Extract the [x, y] coordinate from the center of the cell holding the provided text.  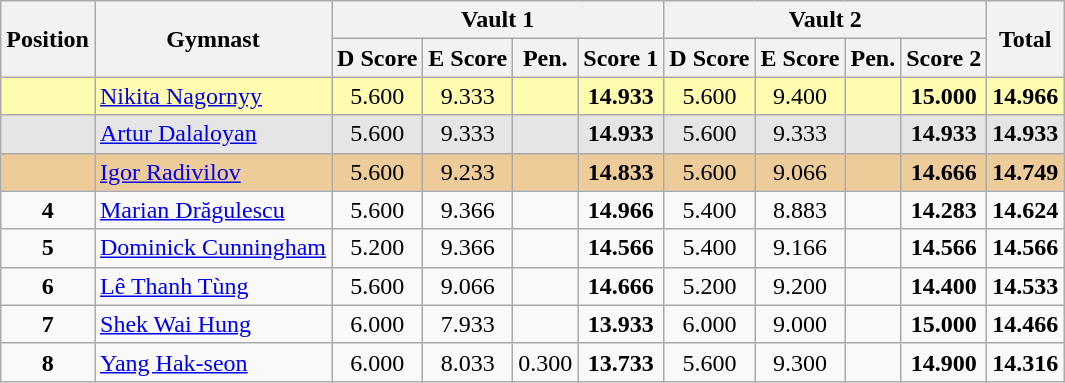
8.033 [468, 362]
7 [48, 324]
Dominick Cunningham [212, 248]
Shek Wai Hung [212, 324]
9.233 [468, 172]
6 [48, 286]
7.933 [468, 324]
13.733 [621, 362]
14.466 [1026, 324]
Artur Dalaloyan [212, 134]
8.883 [800, 210]
Vault 1 [498, 20]
14.624 [1026, 210]
Nikita Nagornyy [212, 96]
Marian Drăgulescu [212, 210]
Total [1026, 39]
Score 1 [621, 58]
Yang Hak-seon [212, 362]
Lê Thanh Tùng [212, 286]
9.000 [800, 324]
14.749 [1026, 172]
4 [48, 210]
9.166 [800, 248]
Position [48, 39]
Vault 2 [826, 20]
9.200 [800, 286]
8 [48, 362]
14.533 [1026, 286]
5 [48, 248]
9.400 [800, 96]
9.300 [800, 362]
14.833 [621, 172]
13.933 [621, 324]
Igor Radivilov [212, 172]
14.283 [944, 210]
14.900 [944, 362]
0.300 [546, 362]
14.316 [1026, 362]
14.400 [944, 286]
Score 2 [944, 58]
Gymnast [212, 39]
